Capture the cell that displays the provided text and extract its [X, Y] central coordinate. 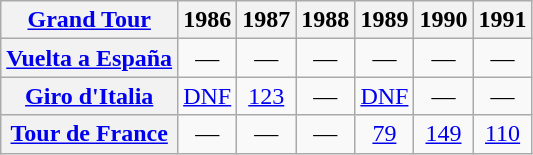
123 [266, 96]
149 [444, 134]
1987 [266, 20]
110 [502, 134]
Grand Tour [90, 20]
Tour de France [90, 134]
1986 [208, 20]
Giro d'Italia [90, 96]
1991 [502, 20]
1990 [444, 20]
1989 [384, 20]
1988 [326, 20]
Vuelta a España [90, 58]
79 [384, 134]
